Search for the cell housing the specified text and yield its (x, y) center coordinate. 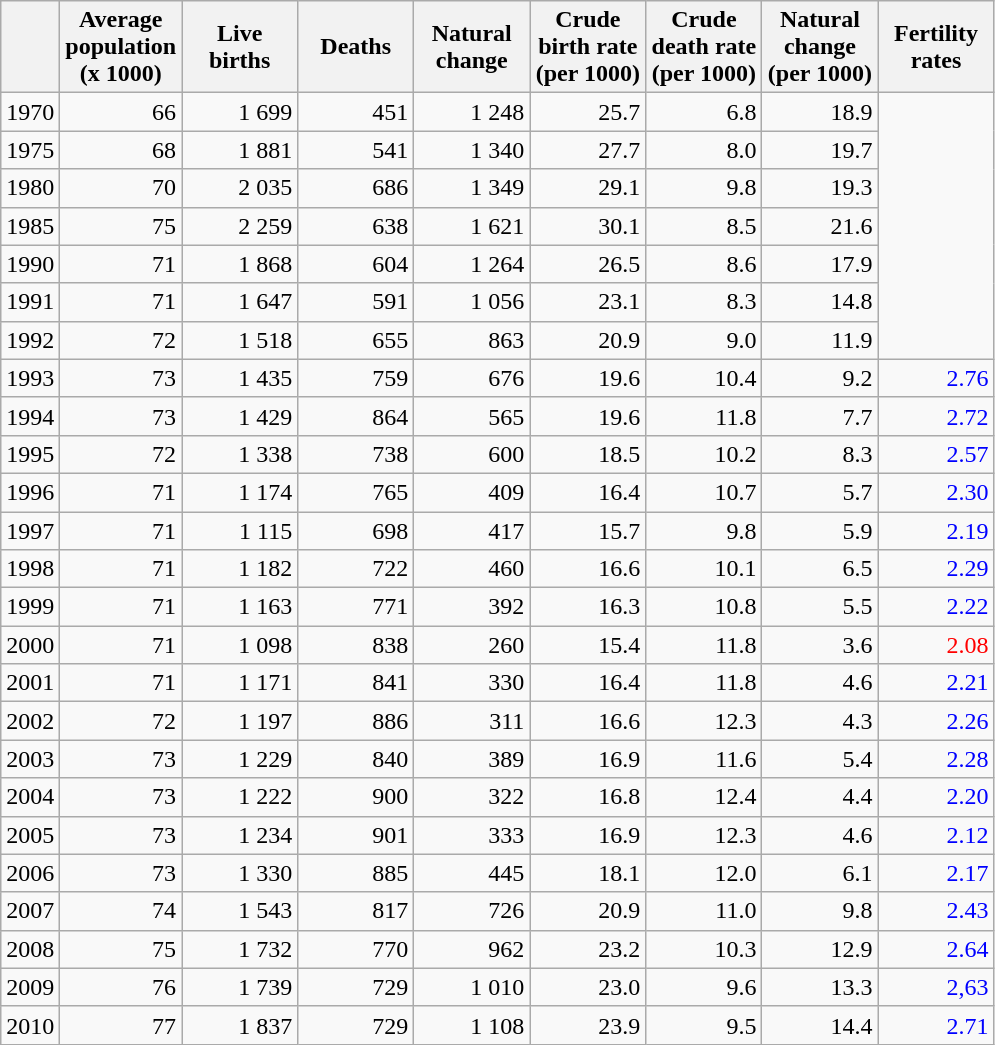
417 (472, 531)
Fertility rates (936, 47)
30.1 (588, 226)
5.7 (820, 492)
1 330 (240, 873)
10.8 (704, 607)
2,63 (936, 987)
2.29 (936, 569)
2003 (30, 759)
8.0 (704, 150)
698 (356, 531)
19.7 (820, 150)
25.7 (588, 112)
23.2 (588, 949)
2.28 (936, 759)
1 699 (240, 112)
74 (121, 911)
962 (472, 949)
2.19 (936, 531)
2005 (30, 835)
10.4 (704, 378)
1 647 (240, 302)
10.7 (704, 492)
2.12 (936, 835)
1 881 (240, 150)
9.6 (704, 987)
4.4 (820, 797)
460 (472, 569)
11.6 (704, 759)
16.3 (588, 607)
10.3 (704, 949)
2.43 (936, 911)
451 (356, 112)
565 (472, 416)
1 338 (240, 454)
1980 (30, 188)
1994 (30, 416)
604 (356, 264)
Natural change (472, 47)
445 (472, 873)
2.72 (936, 416)
70 (121, 188)
2.57 (936, 454)
1 174 (240, 492)
260 (472, 645)
Natural change (per 1000) (820, 47)
66 (121, 112)
12.0 (704, 873)
1991 (30, 302)
14.8 (820, 302)
1970 (30, 112)
676 (472, 378)
2.17 (936, 873)
1 098 (240, 645)
2001 (30, 683)
18.1 (588, 873)
864 (356, 416)
9.2 (820, 378)
311 (472, 721)
738 (356, 454)
2.22 (936, 607)
Live births (240, 47)
817 (356, 911)
1 222 (240, 797)
1 264 (472, 264)
68 (121, 150)
1995 (30, 454)
2009 (30, 987)
2 259 (240, 226)
841 (356, 683)
1 837 (240, 1025)
1 171 (240, 683)
23.1 (588, 302)
5.4 (820, 759)
2.71 (936, 1025)
2008 (30, 949)
770 (356, 949)
8.5 (704, 226)
76 (121, 987)
12.9 (820, 949)
2.76 (936, 378)
2.30 (936, 492)
27.7 (588, 150)
8.6 (704, 264)
686 (356, 188)
Average population (x 1000) (121, 47)
77 (121, 1025)
333 (472, 835)
409 (472, 492)
2010 (30, 1025)
1997 (30, 531)
1 229 (240, 759)
541 (356, 150)
Crude birth rate (per 1000) (588, 47)
392 (472, 607)
6.1 (820, 873)
1 739 (240, 987)
638 (356, 226)
1 248 (472, 112)
14.4 (820, 1025)
591 (356, 302)
1 518 (240, 340)
3.6 (820, 645)
726 (472, 911)
1 182 (240, 569)
12.4 (704, 797)
2.08 (936, 645)
23.0 (588, 987)
6.5 (820, 569)
1 543 (240, 911)
11.0 (704, 911)
1 868 (240, 264)
10.2 (704, 454)
1992 (30, 340)
18.9 (820, 112)
1985 (30, 226)
1 234 (240, 835)
1 108 (472, 1025)
885 (356, 873)
4.3 (820, 721)
1 056 (472, 302)
19.3 (820, 188)
840 (356, 759)
Crude death rate (per 1000) (704, 47)
900 (356, 797)
18.5 (588, 454)
1 010 (472, 987)
330 (472, 683)
1 349 (472, 188)
765 (356, 492)
29.1 (588, 188)
15.7 (588, 531)
26.5 (588, 264)
322 (472, 797)
1 621 (472, 226)
1 163 (240, 607)
11.9 (820, 340)
6.8 (704, 112)
1990 (30, 264)
759 (356, 378)
600 (472, 454)
2.20 (936, 797)
863 (472, 340)
1999 (30, 607)
655 (356, 340)
15.4 (588, 645)
16.8 (588, 797)
886 (356, 721)
1993 (30, 378)
2 035 (240, 188)
17.9 (820, 264)
389 (472, 759)
838 (356, 645)
2006 (30, 873)
1975 (30, 150)
9.5 (704, 1025)
771 (356, 607)
9.0 (704, 340)
23.9 (588, 1025)
2.26 (936, 721)
1 197 (240, 721)
21.6 (820, 226)
10.1 (704, 569)
2000 (30, 645)
1998 (30, 569)
901 (356, 835)
1 732 (240, 949)
7.7 (820, 416)
2004 (30, 797)
2002 (30, 721)
722 (356, 569)
13.3 (820, 987)
5.5 (820, 607)
1 429 (240, 416)
1 435 (240, 378)
5.9 (820, 531)
1 340 (472, 150)
2007 (30, 911)
2.64 (936, 949)
2.21 (936, 683)
1996 (30, 492)
1 115 (240, 531)
Deaths (356, 47)
